Determine the (X, Y) coordinate at the center of the cell enclosing the given text.  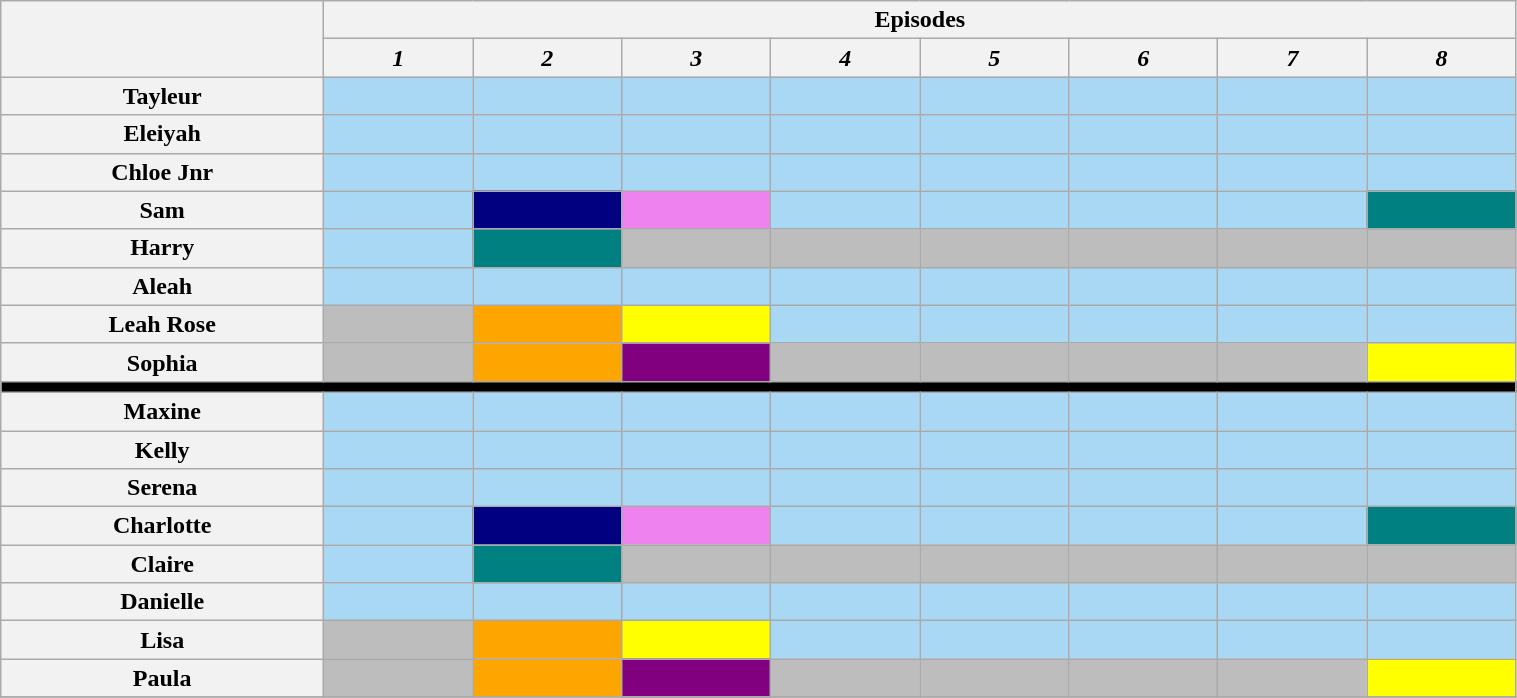
Harry (162, 248)
Tayleur (162, 96)
Episodes (920, 20)
8 (1442, 58)
2 (548, 58)
Maxine (162, 411)
Claire (162, 564)
Leah Rose (162, 324)
7 (1292, 58)
Serena (162, 488)
5 (994, 58)
Lisa (162, 640)
6 (1144, 58)
Kelly (162, 449)
1 (398, 58)
Charlotte (162, 526)
4 (846, 58)
Aleah (162, 286)
Danielle (162, 602)
3 (696, 58)
Sam (162, 210)
Paula (162, 678)
Sophia (162, 362)
Chloe Jnr (162, 172)
Eleiyah (162, 134)
